Determine the (X, Y) coordinate at the center of the cell enclosing the given text.  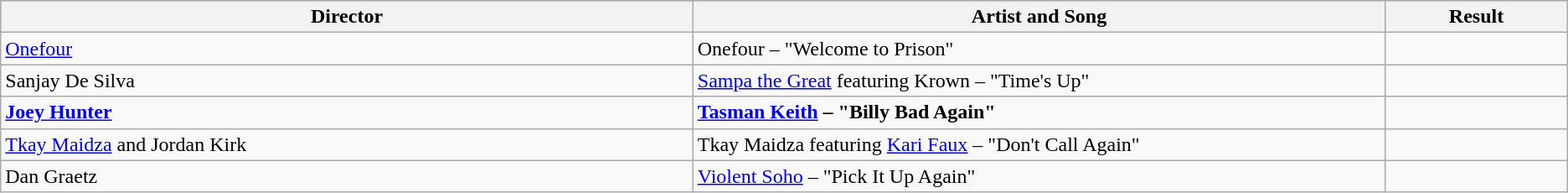
Joey Hunter (347, 112)
Sampa the Great featuring Krown – "Time's Up" (1039, 81)
Artist and Song (1039, 17)
Tkay Maidza featuring Kari Faux – "Don't Call Again" (1039, 144)
Violent Soho – "Pick It Up Again" (1039, 176)
Onefour – "Welcome to Prison" (1039, 49)
Dan Graetz (347, 176)
Onefour (347, 49)
Result (1477, 17)
Sanjay De Silva (347, 81)
Tkay Maidza and Jordan Kirk (347, 144)
Director (347, 17)
Tasman Keith – "Billy Bad Again" (1039, 112)
